Return the [X, Y] coordinate for the center point of the cell that contains the specified text.  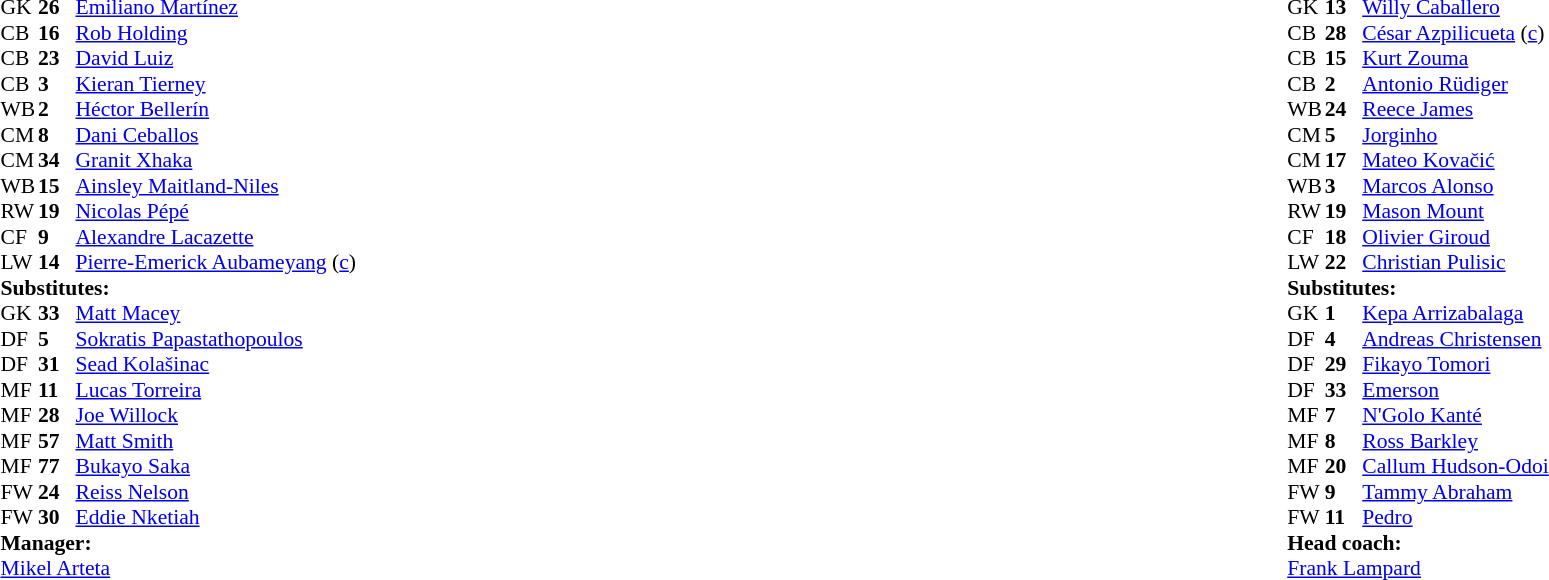
Reiss Nelson [216, 492]
Granit Xhaka [216, 161]
Pedro [1455, 517]
Kieran Tierney [216, 84]
Lucas Torreira [216, 390]
Reece James [1455, 109]
20 [1344, 467]
Jorginho [1455, 135]
Kepa Arrizabalaga [1455, 313]
Andreas Christensen [1455, 339]
Antonio Rüdiger [1455, 84]
Pierre-Emerick Aubameyang (c) [216, 263]
N'Golo Kanté [1455, 415]
Kurt Zouma [1455, 59]
Nicolas Pépé [216, 211]
Dani Ceballos [216, 135]
Matt Smith [216, 441]
David Luiz [216, 59]
Emerson [1455, 390]
Eddie Nketiah [216, 517]
Rob Holding [216, 33]
77 [57, 467]
57 [57, 441]
30 [57, 517]
31 [57, 365]
1 [1344, 313]
Bukayo Saka [216, 467]
29 [1344, 365]
18 [1344, 237]
Callum Hudson-Odoi [1455, 467]
Fikayo Tomori [1455, 365]
Alexandre Lacazette [216, 237]
Sead Kolašinac [216, 365]
4 [1344, 339]
Mateo Kovačić [1455, 161]
César Azpilicueta (c) [1455, 33]
Manager: [178, 543]
Joe Willock [216, 415]
Marcos Alonso [1455, 186]
Ainsley Maitland-Niles [216, 186]
Head coach: [1418, 543]
Sokratis Papastathopoulos [216, 339]
Tammy Abraham [1455, 492]
14 [57, 263]
17 [1344, 161]
7 [1344, 415]
Héctor Bellerín [216, 109]
Olivier Giroud [1455, 237]
16 [57, 33]
Matt Macey [216, 313]
Ross Barkley [1455, 441]
22 [1344, 263]
34 [57, 161]
23 [57, 59]
Christian Pulisic [1455, 263]
Mason Mount [1455, 211]
